Determine the (x, y) coordinate at the center of the cell enclosing the given text.  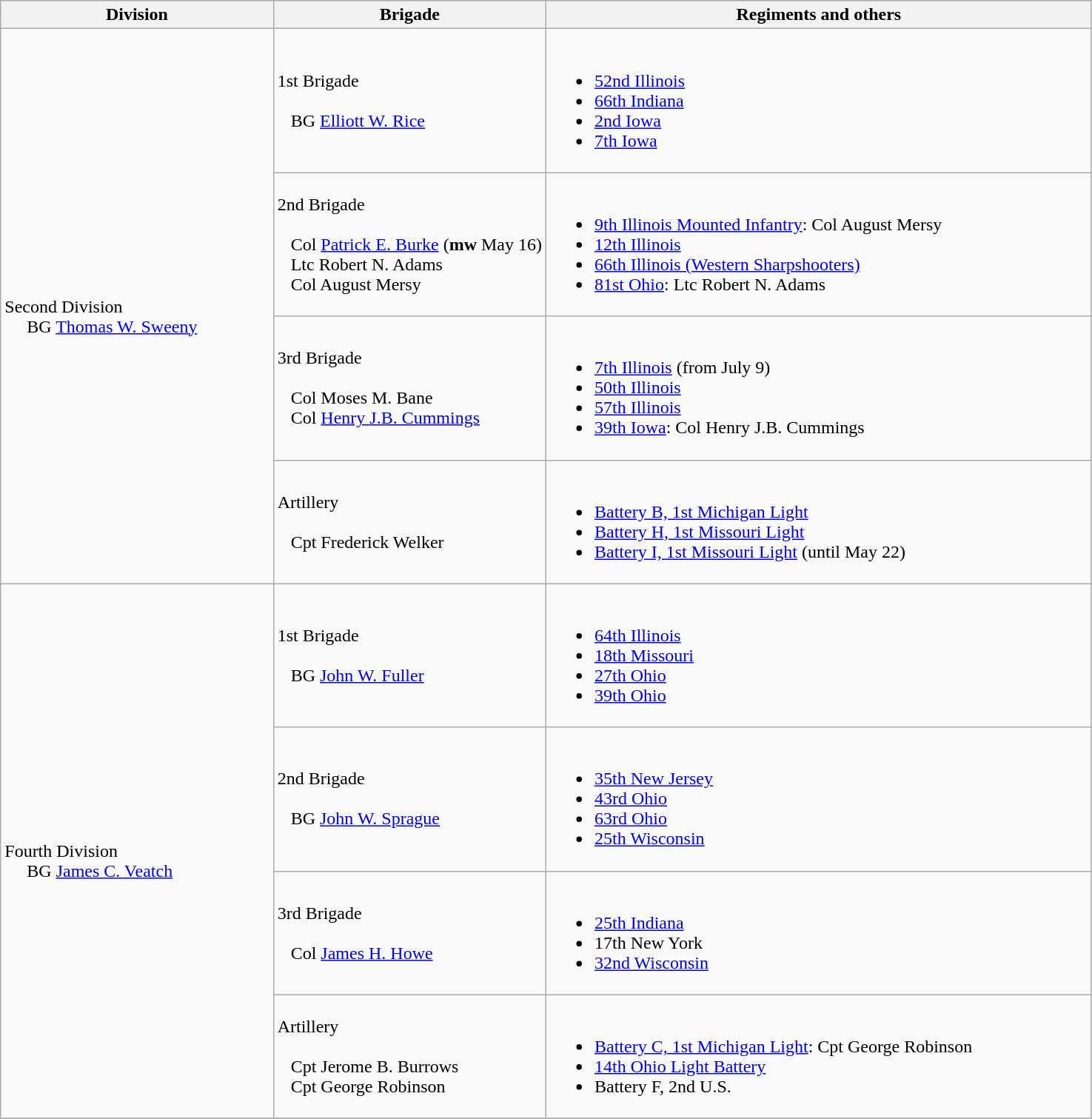
3rd Brigade Col Moses M. Bane Col Henry J.B. Cummings (409, 388)
Battery C, 1st Michigan Light: Cpt George Robinson14th Ohio Light BatteryBattery F, 2nd U.S. (819, 1056)
Regiments and others (819, 15)
35th New Jersey43rd Ohio63rd Ohio25th Wisconsin (819, 799)
2nd Brigade BG John W. Sprague (409, 799)
Brigade (409, 15)
3rd Brigade Col James H. Howe (409, 933)
Battery B, 1st Michigan LightBattery H, 1st Missouri LightBattery I, 1st Missouri Light (until May 22) (819, 521)
25th Indiana17th New York32nd Wisconsin (819, 933)
64th Illinois18th Missouri27th Ohio39th Ohio (819, 655)
1st Brigade BG John W. Fuller (409, 655)
Artillery Cpt Jerome B. Burrows Cpt George Robinson (409, 1056)
Fourth Division BG James C. Veatch (137, 851)
Division (137, 15)
7th Illinois (from July 9)50th Illinois57th Illinois39th Iowa: Col Henry J.B. Cummings (819, 388)
1st Brigade BG Elliott W. Rice (409, 101)
2nd Brigade Col Patrick E. Burke (mw May 16) Ltc Robert N. Adams Col August Mersy (409, 244)
Second Division BG Thomas W. Sweeny (137, 307)
9th Illinois Mounted Infantry: Col August Mersy12th Illinois66th Illinois (Western Sharpshooters)81st Ohio: Ltc Robert N. Adams (819, 244)
52nd Illinois66th Indiana2nd Iowa7th Iowa (819, 101)
Artillery Cpt Frederick Welker (409, 521)
